Pinpoint the cell where the given text exists, returning its (x, y) midpoint coordinate. 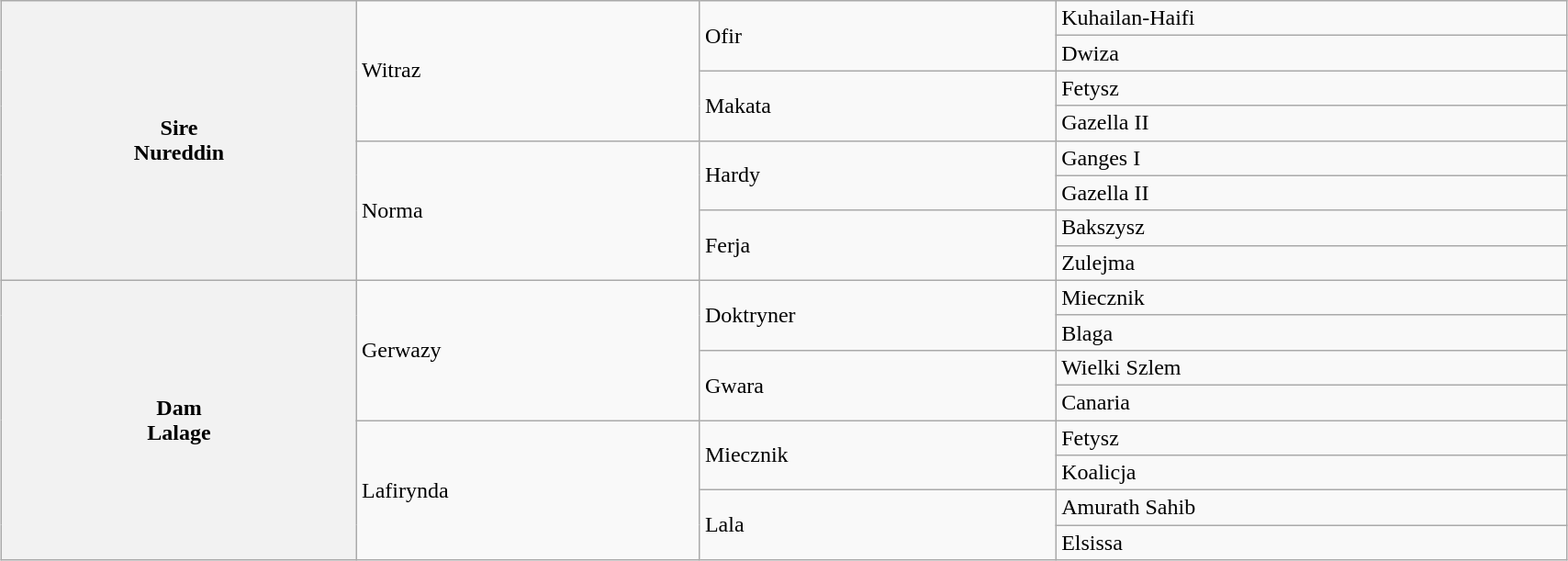
Blaga (1312, 332)
Ferja (878, 245)
Canaria (1312, 402)
Lala (878, 525)
Doktryner (878, 315)
Lafirynda (528, 490)
Gwara (878, 385)
Wielki Szlem (1312, 367)
Koalicja (1312, 473)
DamLalage (180, 420)
Bakszysz (1312, 228)
Zulejma (1312, 263)
Dwiza (1312, 53)
SireNureddin (180, 140)
Gerwazy (528, 350)
Ofir (878, 36)
Norma (528, 210)
Hardy (878, 175)
Witraz (528, 71)
Ganges I (1312, 158)
Makata (878, 106)
Kuhailan-Haifi (1312, 18)
Elsissa (1312, 543)
Amurath Sahib (1312, 508)
